Pinpoint the cell where the given text exists, returning its [x, y] midpoint coordinate. 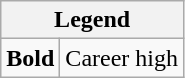
Legend [92, 20]
Bold [30, 58]
Career high [122, 58]
